Scan for the cell matching the given text and deliver its (x, y) coordinate at center. 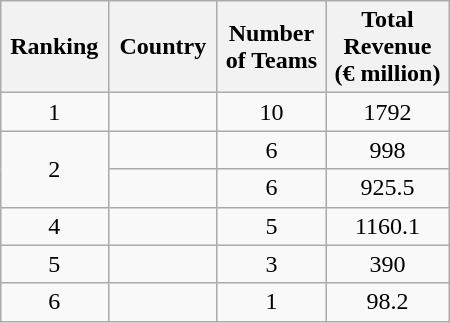
1792 (388, 112)
2 (54, 169)
390 (388, 264)
Ranking (54, 47)
998 (388, 150)
10 (272, 112)
3 (272, 264)
4 (54, 226)
Country (164, 47)
Number of Teams (272, 47)
925.5 (388, 188)
1160.1 (388, 226)
98.2 (388, 302)
Total Revenue (€ million) (388, 47)
